Capture the cell that displays the provided text and extract its [X, Y] central coordinate. 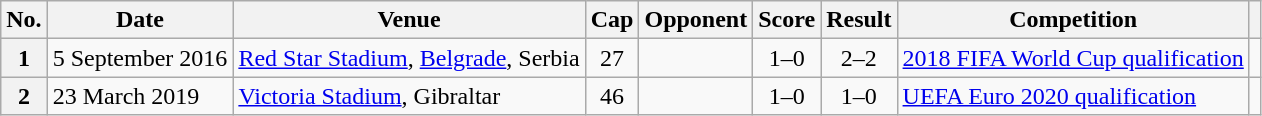
UEFA Euro 2020 qualification [1073, 96]
23 March 2019 [140, 96]
No. [24, 20]
Red Star Stadium, Belgrade, Serbia [409, 58]
46 [612, 96]
27 [612, 58]
2018 FIFA World Cup qualification [1073, 58]
5 September 2016 [140, 58]
Venue [409, 20]
Result [859, 20]
Opponent [696, 20]
Date [140, 20]
Score [787, 20]
Victoria Stadium, Gibraltar [409, 96]
1 [24, 58]
Competition [1073, 20]
Cap [612, 20]
2 [24, 96]
2–2 [859, 58]
